Capture the cell that displays the provided text and extract its [X, Y] central coordinate. 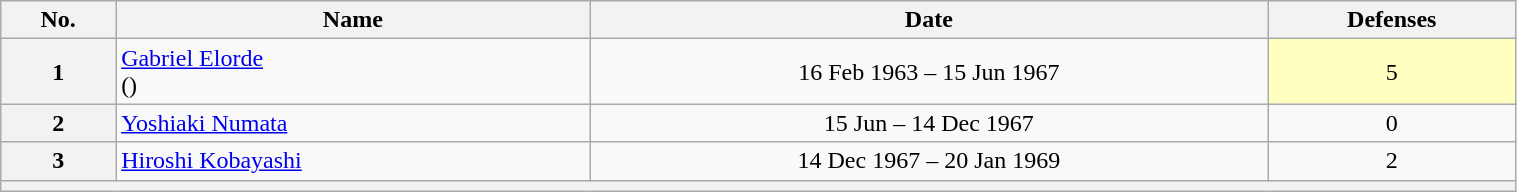
3 [58, 161]
14 Dec 1967 – 20 Jan 1969 [928, 161]
16 Feb 1963 – 15 Jun 1967 [928, 72]
1 [58, 72]
Yoshiaki Numata [354, 123]
Defenses [1392, 20]
No. [58, 20]
Date [928, 20]
15 Jun – 14 Dec 1967 [928, 123]
Hiroshi Kobayashi [354, 161]
5 [1392, 72]
0 [1392, 123]
Gabriel Elorde() [354, 72]
Name [354, 20]
